From the cell containing the given text, extract its center point as [x, y] coordinate. 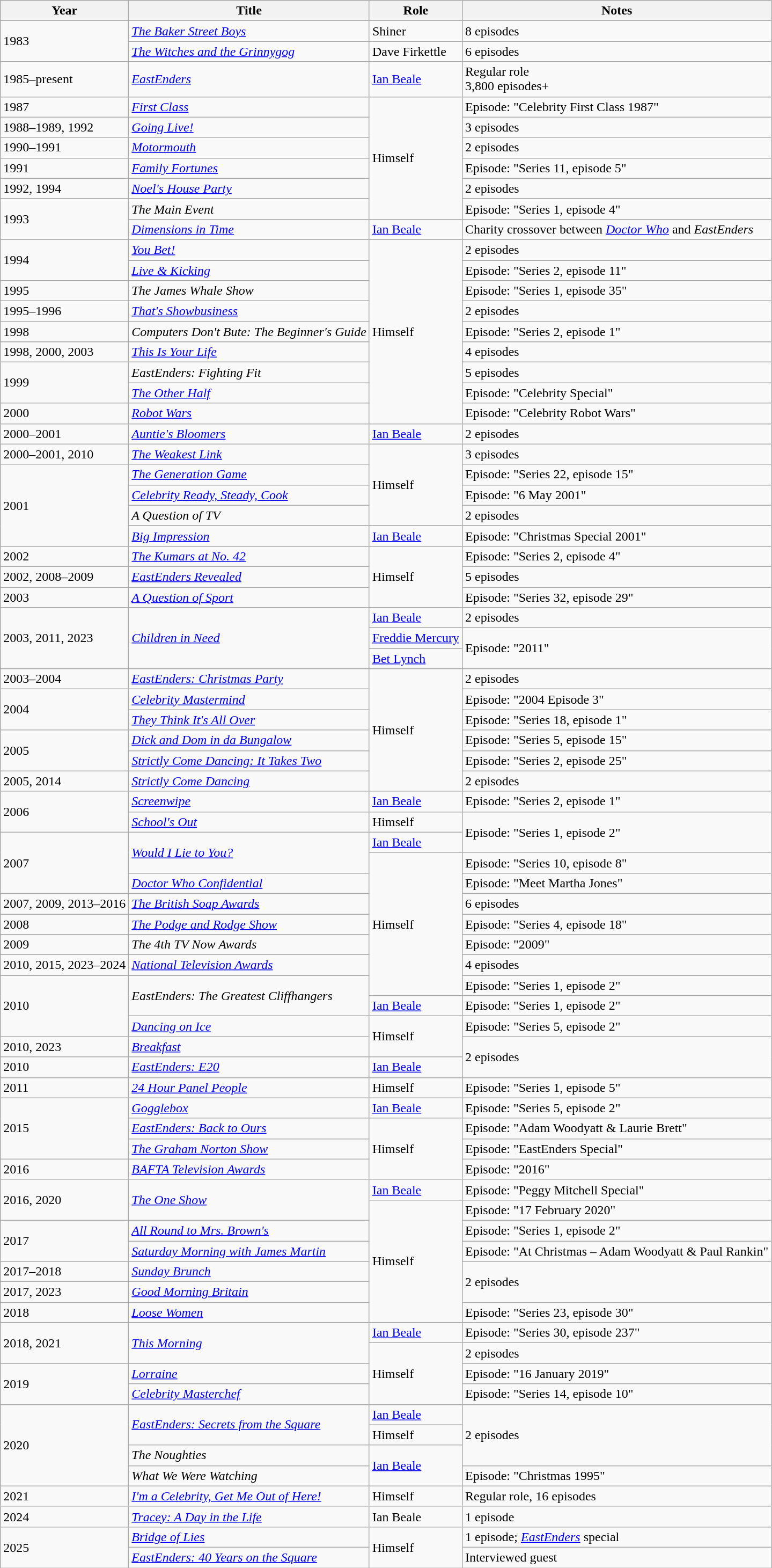
EastEnders Revealed [249, 577]
What We Were Watching [249, 1476]
Auntie's Bloomers [249, 434]
2000–2001 [64, 434]
Episode: "2004 Episode 3" [616, 699]
Episode: "Celebrity First Class 1987" [616, 107]
Bet Lynch [415, 659]
Motormouth [249, 148]
Going Live! [249, 127]
2017 [64, 1241]
Episode: "Series 2, episode 11" [616, 270]
Episode: "Series 23, episode 30" [616, 1312]
1993 [64, 219]
Title [249, 11]
Episode: "Meet Martha Jones" [616, 883]
2024 [64, 1516]
1985–present [64, 79]
This Is Your Life [249, 352]
2020 [64, 1445]
1 episode [616, 1516]
Episode: "16 January 2019" [616, 1374]
1992, 1994 [64, 188]
The Generation Game [249, 475]
1998 [64, 332]
2016 [64, 1169]
1990–1991 [64, 148]
1 episode; EastEnders special [616, 1537]
Episode: "2016" [616, 1169]
The 4th TV Now Awards [249, 945]
2004 [64, 710]
Lorraine [249, 1374]
Noel's House Party [249, 188]
2019 [64, 1384]
Episode: "Christmas Special 2001" [616, 536]
I'm a Celebrity, Get Me Out of Here! [249, 1496]
Episode: "Series 10, episode 8" [616, 863]
Episode: "Series 1, episode 4" [616, 209]
Episode: "Series 4, episode 18" [616, 924]
School's Out [249, 822]
Screenwipe [249, 801]
2017–2018 [64, 1272]
Computers Don't Bute: The Beginner's Guide [249, 332]
1999 [64, 383]
EastEnders: Back to Ours [249, 1128]
Celebrity Masterchef [249, 1394]
The Podge and Rodge Show [249, 924]
2002 [64, 556]
Episode: "Series 32, episode 29" [616, 597]
1994 [64, 260]
Would I Lie to You? [249, 852]
1998, 2000, 2003 [64, 352]
Episode: "Series 1, episode 35" [616, 291]
That's Showbusiness [249, 311]
Tracey: A Day in the Life [249, 1516]
Doctor Who Confidential [249, 883]
EastEnders [249, 79]
The Graham Norton Show [249, 1149]
Episode: "Christmas 1995" [616, 1476]
24 Hour Panel People [249, 1088]
2018, 2021 [64, 1343]
Episode: "Series 22, episode 15" [616, 475]
1987 [64, 107]
Bridge of Lies [249, 1537]
Regular role 3,800 episodes+ [616, 79]
Episode: "Series 11, episode 5" [616, 168]
Episode: "6 May 2001" [616, 495]
Freddie Mercury [415, 638]
Charity crossover between Doctor Who and EastEnders [616, 229]
2005, 2014 [64, 781]
Year [64, 11]
2021 [64, 1496]
Saturday Morning with James Martin [249, 1251]
2011 [64, 1088]
1995 [64, 291]
A Question of Sport [249, 597]
Episode: "Peggy Mitchell Special" [616, 1190]
Episode: "Series 18, episode 1" [616, 720]
Episode: "Series 2, episode 4" [616, 556]
2017, 2023 [64, 1292]
They Think It's All Over [249, 720]
Big Impression [249, 536]
Episode: "Series 30, episode 237" [616, 1333]
2016, 2020 [64, 1200]
BAFTA Television Awards [249, 1169]
Dave Firkettle [415, 52]
2000–2001, 2010 [64, 454]
Robot Wars [249, 413]
Episode: "2011" [616, 648]
2010, 2023 [64, 1047]
Interviewed guest [616, 1557]
The Witches and the Grinnygog [249, 52]
2007 [64, 863]
Strictly Come Dancing: It Takes Two [249, 761]
Live & Kicking [249, 270]
The James Whale Show [249, 291]
Notes [616, 11]
Loose Women [249, 1312]
You Bet! [249, 250]
The Noughties [249, 1455]
Breakfast [249, 1047]
2003, 2011, 2023 [64, 638]
1983 [64, 41]
Celebrity Ready, Steady, Cook [249, 495]
Celebrity Mastermind [249, 699]
EastEnders: The Greatest Cliffhangers [249, 996]
Sunday Brunch [249, 1272]
Dimensions in Time [249, 229]
The Baker Street Boys [249, 31]
2003 [64, 597]
EastEnders: Fighting Fit [249, 373]
Episode: "Series 5, episode 15" [616, 740]
EastEnders: Secrets from the Square [249, 1425]
1991 [64, 168]
The Kumars at No. 42 [249, 556]
EastEnders: E20 [249, 1067]
First Class [249, 107]
The Main Event [249, 209]
Episode: "17 February 2020" [616, 1210]
2007, 2009, 2013–2016 [64, 903]
Children in Need [249, 638]
2018 [64, 1312]
All Round to Mrs. Brown's [249, 1230]
Family Fortunes [249, 168]
2001 [64, 505]
Shiner [415, 31]
Episode: "Celebrity Robot Wars" [616, 413]
Episode: "Series 2, episode 25" [616, 761]
The Other Half [249, 393]
2000 [64, 413]
Episode: "Series 14, episode 10" [616, 1394]
1995–1996 [64, 311]
2015 [64, 1128]
The British Soap Awards [249, 903]
The Weakest Link [249, 454]
Gogglebox [249, 1108]
Dick and Dom in da Bungalow [249, 740]
Episode: "Adam Woodyatt & Laurie Brett" [616, 1128]
2005 [64, 750]
Episode: "2009" [616, 945]
EastEnders: 40 Years on the Square [249, 1557]
Good Morning Britain [249, 1292]
Episode: "At Christmas – Adam Woodyatt & Paul Rankin" [616, 1251]
National Television Awards [249, 965]
2006 [64, 812]
EastEnders: Christmas Party [249, 679]
2025 [64, 1547]
This Morning [249, 1343]
2008 [64, 924]
The One Show [249, 1200]
1988–1989, 1992 [64, 127]
Role [415, 11]
Episode: "Series 1, episode 5" [616, 1088]
A Question of TV [249, 515]
2003–2004 [64, 679]
8 episodes [616, 31]
Episode: "EastEnders Special" [616, 1149]
Dancing on Ice [249, 1026]
Strictly Come Dancing [249, 781]
2002, 2008–2009 [64, 577]
2010, 2015, 2023–2024 [64, 965]
2009 [64, 945]
Episode: "Celebrity Special" [616, 393]
Regular role, 16 episodes [616, 1496]
